For the text-containing cell, return its midpoint in (X, Y) coordinate format. 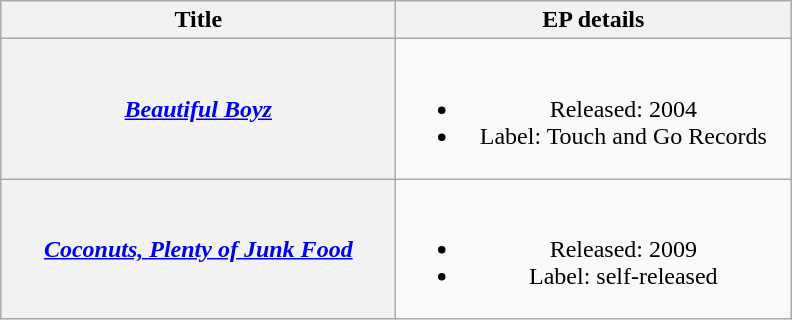
Released: 2004Label: Touch and Go Records (594, 109)
Beautiful Boyz (198, 109)
Coconuts, Plenty of Junk Food (198, 249)
Released: 2009Label: self-released (594, 249)
Title (198, 20)
EP details (594, 20)
